Return the (x, y) coordinate for the center point of the cell that contains the specified text.  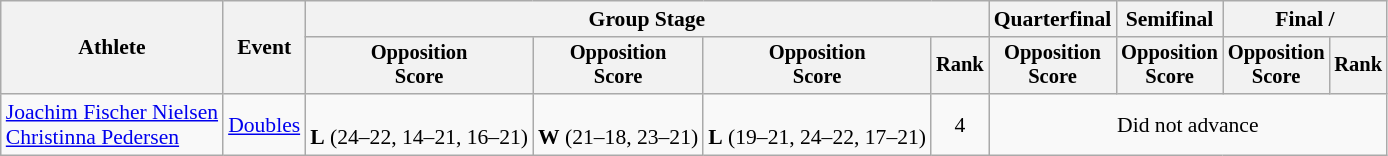
Final / (1305, 19)
L (19–21, 24–22, 17–21) (817, 124)
Joachim Fischer NielsenChristinna Pedersen (112, 124)
L (24–22, 14–21, 16–21) (419, 124)
Quarterfinal (1053, 19)
Event (264, 48)
Doubles (264, 124)
W (21–18, 23–21) (618, 124)
4 (960, 124)
Group Stage (646, 19)
Athlete (112, 48)
Did not advance (1188, 124)
Semifinal (1170, 19)
